Identify which cell holds the provided text, then report its [X, Y] central coordinate. 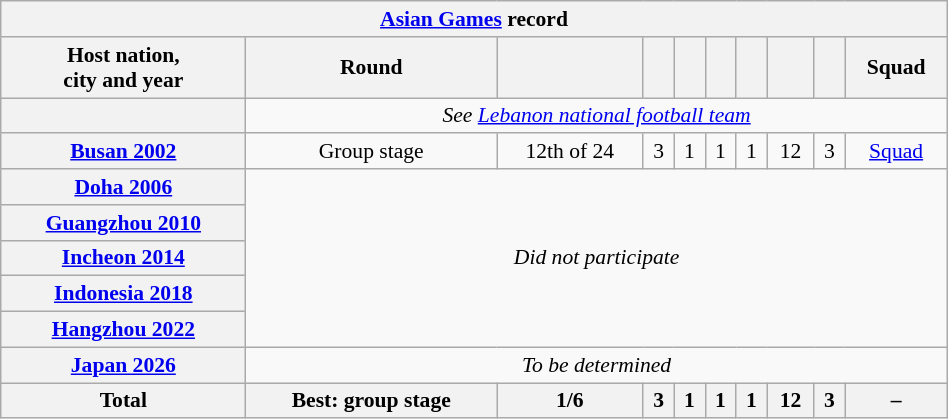
Did not participate [596, 258]
Total [124, 401]
Japan 2026 [124, 365]
To be determined [596, 365]
Host nation,city and year [124, 68]
Group stage [372, 152]
Incheon 2014 [124, 258]
See Lebanon national football team [596, 116]
Indonesia 2018 [124, 294]
Busan 2002 [124, 152]
Guangzhou 2010 [124, 223]
– [896, 401]
1/6 [570, 401]
Doha 2006 [124, 187]
Round [372, 68]
Asian Games record [474, 19]
Hangzhou 2022 [124, 330]
Best: group stage [372, 401]
12th of 24 [570, 152]
